Pinpoint the cell where the given text exists, returning its [x, y] midpoint coordinate. 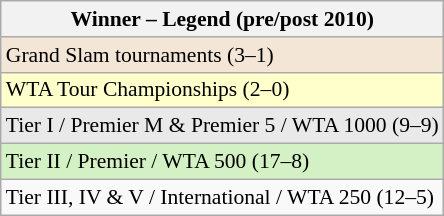
WTA Tour Championships (2–0) [222, 90]
Tier I / Premier M & Premier 5 / WTA 1000 (9–9) [222, 126]
Tier II / Premier / WTA 500 (17–8) [222, 162]
Winner – Legend (pre/post 2010) [222, 19]
Tier III, IV & V / International / WTA 250 (12–5) [222, 197]
Grand Slam tournaments (3–1) [222, 55]
